Detect which cell encompasses the target text, then output its (x, y) center coordinate. 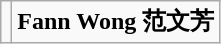
Fann Wong 范文芳 (116, 22)
